For the text-containing cell, return its midpoint in (X, Y) coordinate format. 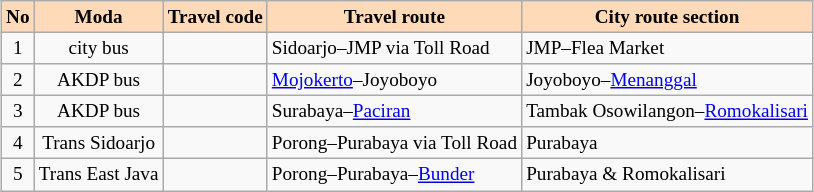
Travel code (215, 17)
Mojokerto–Joyoboyo (394, 80)
3 (18, 111)
4 (18, 143)
Trans East Java (98, 175)
Porong–Purabaya via Toll Road (394, 143)
Surabaya–Paciran (394, 111)
2 (18, 80)
City route section (668, 17)
1 (18, 48)
Purabaya & Romokalisari (668, 175)
JMP–Flea Market (668, 48)
Purabaya (668, 143)
Sidoarjo–JMP via Toll Road (394, 48)
Tambak Osowilangon–Romokalisari (668, 111)
Porong–Purabaya–Bunder (394, 175)
Travel route (394, 17)
Trans Sidoarjo (98, 143)
Moda (98, 17)
5 (18, 175)
Joyoboyo–Menanggal (668, 80)
No (18, 17)
city bus (98, 48)
